Find where the given text appears and provide that cell's center as [X, Y] coordinate. 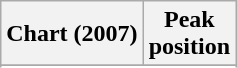
Chart (2007) [72, 34]
Peakposition [189, 34]
